Locate the cell with the specified text and output its [X, Y] center coordinate. 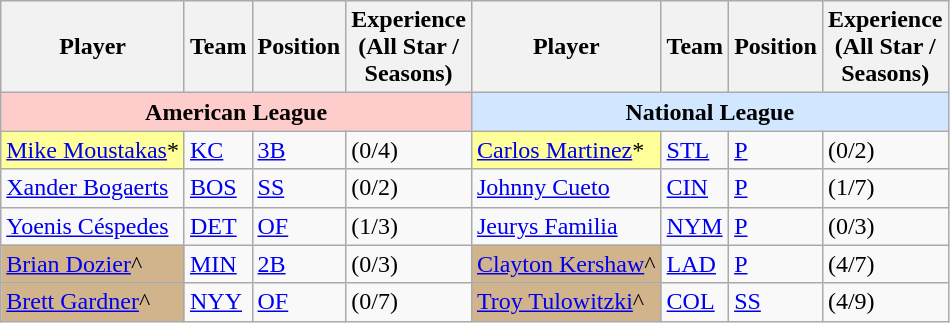
(0/4) [409, 150]
Troy Tulowitzki^ [566, 302]
Johnny Cueto [566, 188]
2B [299, 264]
Clayton Kershaw^ [566, 264]
Carlos Martinez* [566, 150]
Brian Dozier^ [93, 264]
(4/9) [885, 302]
LAD [695, 264]
STL [695, 150]
KC [218, 150]
COL [695, 302]
MIN [218, 264]
NYY [218, 302]
National League [710, 112]
Yoenis Céspedes [93, 226]
(1/3) [409, 226]
NYM [695, 226]
(0/7) [409, 302]
CIN [695, 188]
(1/7) [885, 188]
American League [236, 112]
BOS [218, 188]
Brett Gardner^ [93, 302]
(4/7) [885, 264]
3B [299, 150]
DET [218, 226]
Jeurys Familia [566, 226]
Mike Moustakas* [93, 150]
Xander Bogaerts [93, 188]
